Return (x, y) of the center of cell containing provided text 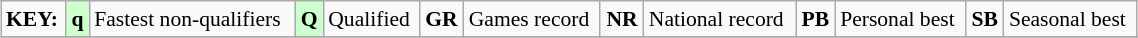
Qualified (371, 19)
Personal best (900, 19)
q (78, 19)
SB (985, 19)
PB (816, 19)
Fastest non-qualifiers (192, 19)
NR (622, 19)
National record (720, 19)
KEY: (34, 19)
Seasonal best (1070, 19)
GR (442, 19)
Q (309, 19)
Games record (532, 19)
